Capture the cell that displays the provided text and extract its [x, y] central coordinate. 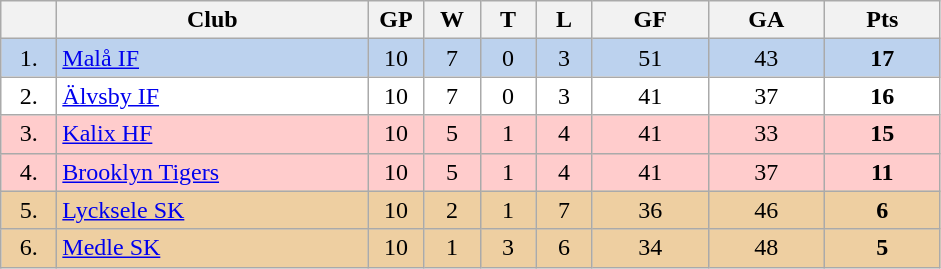
11 [882, 172]
T [508, 20]
34 [650, 248]
W [452, 20]
15 [882, 134]
43 [766, 58]
Medle SK [212, 248]
48 [766, 248]
GP [396, 20]
33 [766, 134]
L [564, 20]
Brooklyn Tigers [212, 172]
Malå IF [212, 58]
4. [29, 172]
46 [766, 210]
16 [882, 96]
36 [650, 210]
2. [29, 96]
Pts [882, 20]
GA [766, 20]
Club [212, 20]
17 [882, 58]
2 [452, 210]
GF [650, 20]
Lycksele SK [212, 210]
51 [650, 58]
3. [29, 134]
5. [29, 210]
Älvsby IF [212, 96]
Kalix HF [212, 134]
6. [29, 248]
1. [29, 58]
